For the text-containing cell, return its midpoint in [x, y] coordinate format. 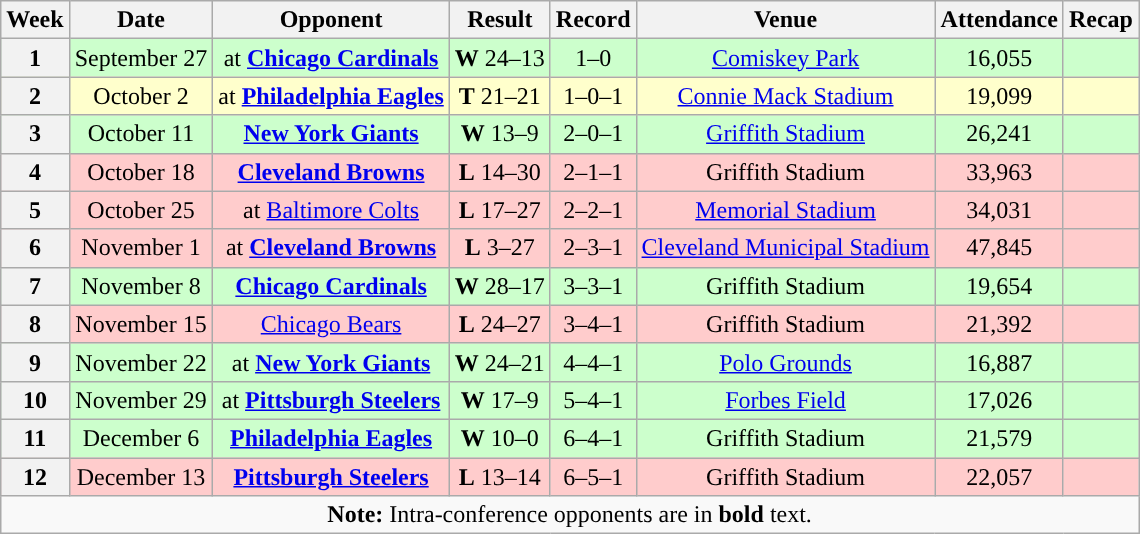
Attendance [999, 20]
W 28–17 [500, 286]
L 13–14 [500, 477]
2–0–1 [593, 134]
3 [35, 134]
17,026 [999, 400]
L 14–30 [500, 172]
2–2–1 [593, 210]
2–3–1 [593, 248]
Chicago Bears [331, 324]
6–4–1 [593, 438]
Note: Intra-conference opponents are in bold text. [570, 515]
at Baltimore Colts [331, 210]
Pittsburgh Steelers [331, 477]
7 [35, 286]
Week [35, 20]
October 25 [141, 210]
3–3–1 [593, 286]
16,055 [999, 58]
1–0–1 [593, 96]
December 6 [141, 438]
W 24–13 [500, 58]
November 29 [141, 400]
1–0 [593, 58]
Polo Grounds [786, 362]
10 [35, 400]
3–4–1 [593, 324]
Cleveland Municipal Stadium [786, 248]
33,963 [999, 172]
5–4–1 [593, 400]
November 1 [141, 248]
Opponent [331, 20]
11 [35, 438]
8 [35, 324]
Chicago Cardinals [331, 286]
34,031 [999, 210]
19,654 [999, 286]
4 [35, 172]
Date [141, 20]
1 [35, 58]
Result [500, 20]
W 24–21 [500, 362]
6–5–1 [593, 477]
at New York Giants [331, 362]
22,057 [999, 477]
12 [35, 477]
Connie Mack Stadium [786, 96]
T 21–21 [500, 96]
L 24–27 [500, 324]
November 8 [141, 286]
Record [593, 20]
October 18 [141, 172]
Recap [1100, 20]
at Chicago Cardinals [331, 58]
9 [35, 362]
at Pittsburgh Steelers [331, 400]
19,099 [999, 96]
Venue [786, 20]
21,579 [999, 438]
W 10–0 [500, 438]
6 [35, 248]
26,241 [999, 134]
L 17–27 [500, 210]
December 13 [141, 477]
Cleveland Browns [331, 172]
at Cleveland Browns [331, 248]
2–1–1 [593, 172]
Philadelphia Eagles [331, 438]
September 27 [141, 58]
October 11 [141, 134]
Forbes Field [786, 400]
November 15 [141, 324]
2 [35, 96]
L 3–27 [500, 248]
21,392 [999, 324]
47,845 [999, 248]
November 22 [141, 362]
5 [35, 210]
W 17–9 [500, 400]
at Philadelphia Eagles [331, 96]
Comiskey Park [786, 58]
October 2 [141, 96]
New York Giants [331, 134]
Memorial Stadium [786, 210]
W 13–9 [500, 134]
16,887 [999, 362]
4–4–1 [593, 362]
